For the text-containing cell, return its midpoint in [X, Y] coordinate format. 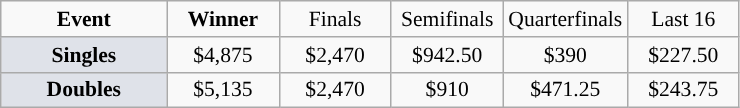
Singles [84, 55]
$4,875 [223, 55]
Semifinals [447, 19]
Finals [335, 19]
$942.50 [447, 55]
$910 [447, 90]
$227.50 [683, 55]
$390 [565, 55]
$5,135 [223, 90]
Event [84, 19]
Doubles [84, 90]
Last 16 [683, 19]
Winner [223, 19]
$471.25 [565, 90]
$243.75 [683, 90]
Quarterfinals [565, 19]
